For the text-containing cell, return its midpoint in (x, y) coordinate format. 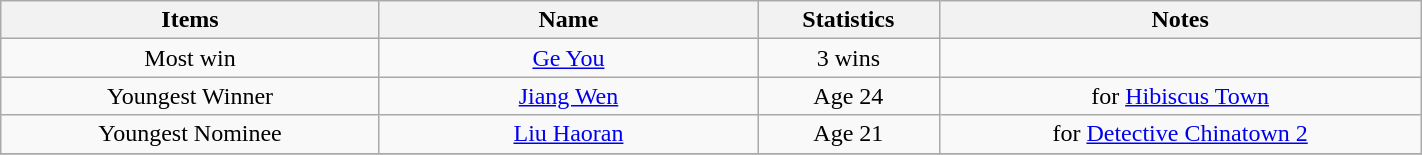
Age 24 (848, 96)
for Hibiscus Town (1180, 96)
Notes (1180, 20)
3 wins (848, 58)
Age 21 (848, 134)
Ge You (568, 58)
Youngest Nominee (190, 134)
Statistics (848, 20)
Name (568, 20)
Jiang Wen (568, 96)
Most win (190, 58)
Youngest Winner (190, 96)
Items (190, 20)
for Detective Chinatown 2 (1180, 134)
Liu Haoran (568, 134)
